From the cell containing the given text, extract its center point as (x, y) coordinate. 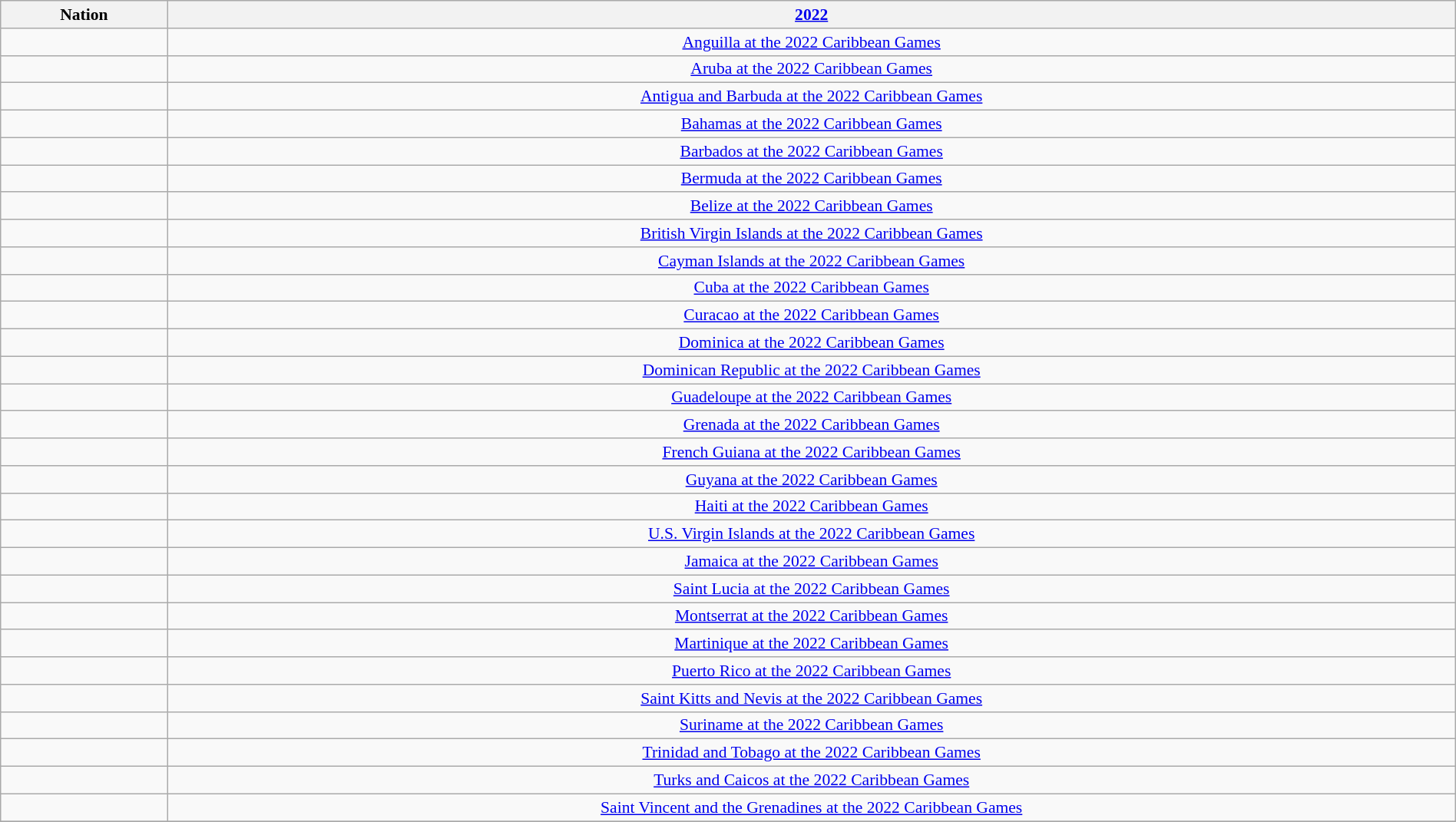
Dominica at the 2022 Caribbean Games (811, 343)
Guyana at the 2022 Caribbean Games (811, 480)
Curacao at the 2022 Caribbean Games (811, 315)
Cayman Islands at the 2022 Caribbean Games (811, 261)
Turks and Caicos at the 2022 Caribbean Games (811, 781)
Antigua and Barbuda at the 2022 Caribbean Games (811, 97)
Saint Lucia at the 2022 Caribbean Games (811, 589)
Nation (84, 15)
Barbados at the 2022 Caribbean Games (811, 151)
Martinique at the 2022 Caribbean Games (811, 644)
Trinidad and Tobago at the 2022 Caribbean Games (811, 753)
Saint Vincent and the Grenadines at the 2022 Caribbean Games (811, 807)
U.S. Virgin Islands at the 2022 Caribbean Games (811, 534)
2022 (811, 15)
Bermuda at the 2022 Caribbean Games (811, 179)
Bahamas at the 2022 Caribbean Games (811, 124)
Belize at the 2022 Caribbean Games (811, 206)
Puerto Rico at the 2022 Caribbean Games (811, 671)
Montserrat at the 2022 Caribbean Games (811, 616)
French Guiana at the 2022 Caribbean Games (811, 452)
Haiti at the 2022 Caribbean Games (811, 507)
Grenada at the 2022 Caribbean Games (811, 425)
Dominican Republic at the 2022 Caribbean Games (811, 370)
Suriname at the 2022 Caribbean Games (811, 725)
Cuba at the 2022 Caribbean Games (811, 288)
Aruba at the 2022 Caribbean Games (811, 69)
British Virgin Islands at the 2022 Caribbean Games (811, 233)
Anguilla at the 2022 Caribbean Games (811, 42)
Saint Kitts and Nevis at the 2022 Caribbean Games (811, 698)
Jamaica at the 2022 Caribbean Games (811, 562)
Guadeloupe at the 2022 Caribbean Games (811, 398)
